Return the [X, Y] coordinate for the center point of the cell that contains the specified text.  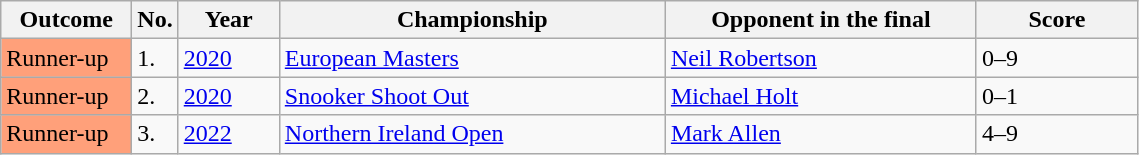
4–9 [1056, 134]
Neil Robertson [820, 58]
0–9 [1056, 58]
Outcome [66, 20]
Score [1056, 20]
Championship [472, 20]
Opponent in the final [820, 20]
European Masters [472, 58]
Year [228, 20]
Snooker Shoot Out [472, 96]
Mark Allen [820, 134]
Michael Holt [820, 96]
2. [155, 96]
1. [155, 58]
3. [155, 134]
Northern Ireland Open [472, 134]
No. [155, 20]
2022 [228, 134]
0–1 [1056, 96]
